Detect which cell encompasses the target text, then output its (x, y) center coordinate. 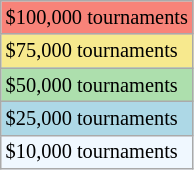
$100,000 tournaments (97, 17)
$50,000 tournaments (97, 85)
$25,000 tournaments (97, 118)
$10,000 tournaments (97, 152)
$75,000 tournaments (97, 51)
